Capture the cell that displays the provided text and extract its [x, y] central coordinate. 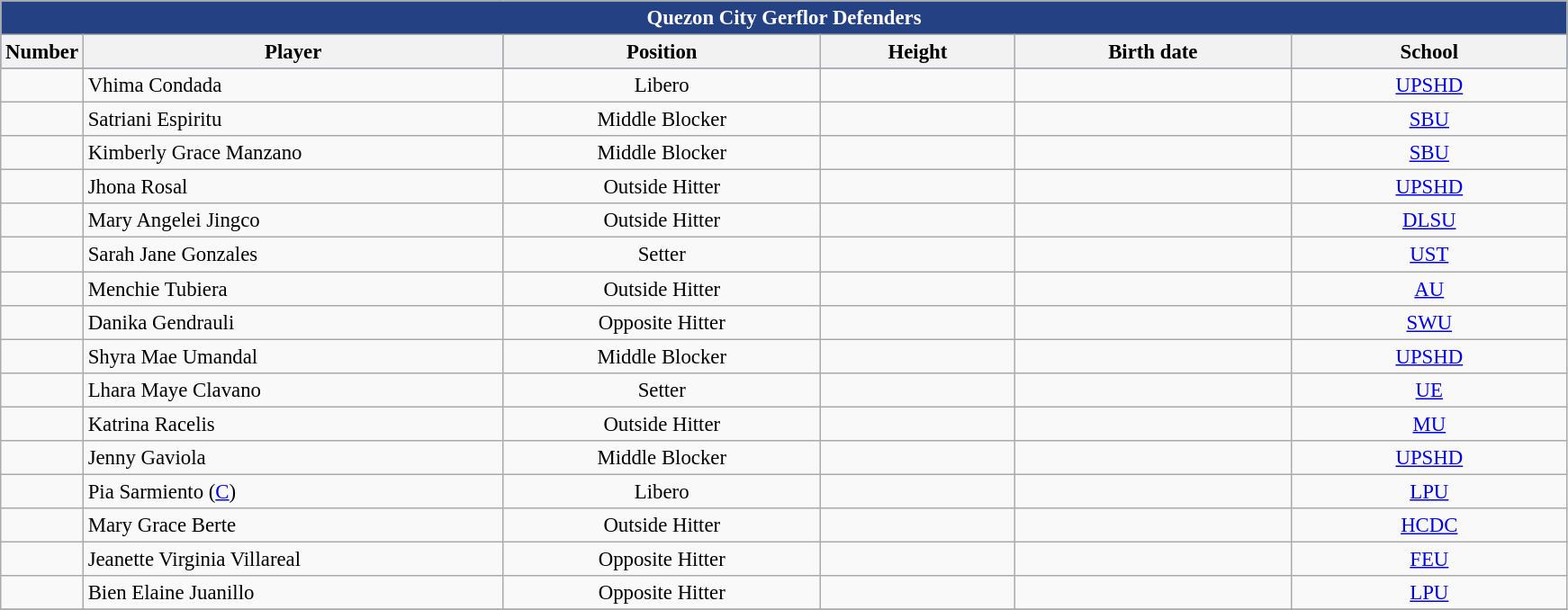
AU [1429, 289]
Quezon City Gerflor Defenders [785, 18]
Height [918, 52]
Danika Gendrauli [293, 322]
Sarah Jane Gonzales [293, 255]
Menchie Tubiera [293, 289]
Katrina Racelis [293, 424]
Shyra Mae Umandal [293, 356]
Pia Sarmiento (C) [293, 491]
Mary Grace Berte [293, 525]
School [1429, 52]
Jeanette Virginia Villareal [293, 559]
UE [1429, 390]
Lhara Maye Clavano [293, 390]
Birth date [1152, 52]
FEU [1429, 559]
Vhima Condada [293, 85]
Bien Elaine Juanillo [293, 593]
Jhona Rosal [293, 187]
Number [42, 52]
Jenny Gaviola [293, 458]
DLSU [1429, 220]
HCDC [1429, 525]
UST [1429, 255]
SWU [1429, 322]
Player [293, 52]
Position [662, 52]
Mary Angelei Jingco [293, 220]
Kimberly Grace Manzano [293, 153]
MU [1429, 424]
Satriani Espiritu [293, 120]
